Identify which cell holds the provided text, then report its [X, Y] central coordinate. 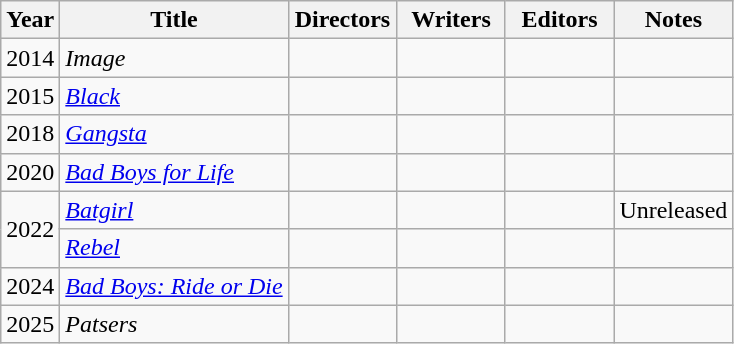
2015 [30, 96]
Directors [342, 20]
Gangsta [174, 134]
2025 [30, 324]
Editors [560, 20]
Patsers [174, 324]
Bad Boys: Ride or Die [174, 286]
Unreleased [674, 210]
Title [174, 20]
Batgirl [174, 210]
Year [30, 20]
2020 [30, 172]
Bad Boys for Life [174, 172]
2018 [30, 134]
Image [174, 58]
Black [174, 96]
Writers [452, 20]
2024 [30, 286]
Notes [674, 20]
2014 [30, 58]
Rebel [174, 248]
2022 [30, 229]
